Return (x, y) of the center of cell containing provided text 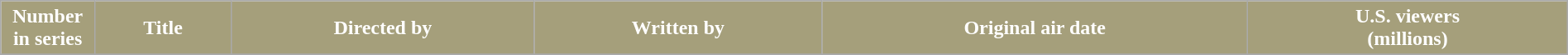
Number in series (48, 28)
Directed by (383, 28)
U.S. viewers(millions) (1408, 28)
Written by (678, 28)
Title (162, 28)
Original air date (1035, 28)
